For the text-containing cell, return its midpoint in (x, y) coordinate format. 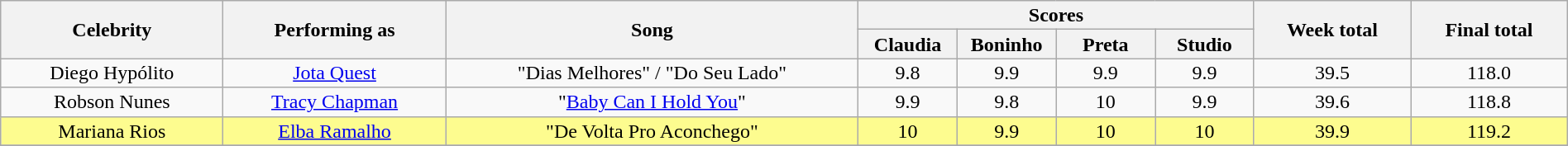
39.9 (1331, 130)
39.6 (1331, 102)
Jota Quest (334, 73)
Boninho (1006, 45)
Preta (1106, 45)
Claudia (908, 45)
118.0 (1489, 73)
Studio (1205, 45)
39.5 (1331, 73)
Song (652, 30)
Scores (1056, 15)
Performing as (334, 30)
"Dias Melhores" / "Do Seu Lado" (652, 73)
Robson Nunes (112, 102)
119.2 (1489, 130)
Final total (1489, 30)
"Baby Can I Hold You" (652, 102)
Celebrity (112, 30)
Mariana Rios (112, 130)
Week total (1331, 30)
Diego Hypólito (112, 73)
Elba Ramalho (334, 130)
Tracy Chapman (334, 102)
"De Volta Pro Aconchego" (652, 130)
118.8 (1489, 102)
